Output the [x, y] coordinate of the center of the cell containing the given text.  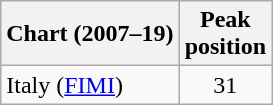
Italy (FIMI) [90, 85]
Chart (2007–19) [90, 34]
31 [225, 85]
Peakposition [225, 34]
